Return the [x, y] coordinate for the center point of the cell that contains the specified text.  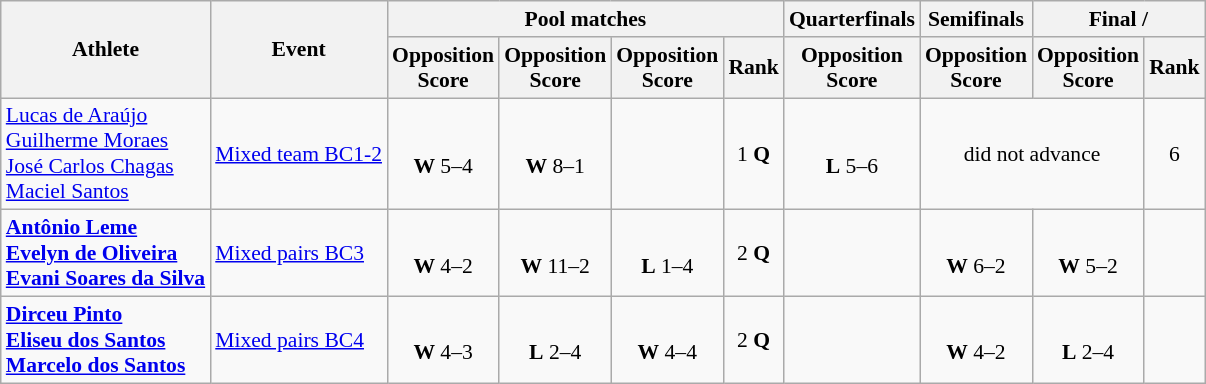
Event [298, 50]
W 11–2 [555, 254]
W 4–3 [443, 340]
Mixed pairs BC3 [298, 254]
Mixed team BC1-2 [298, 154]
Lucas de AraújoGuilherme MoraesJosé Carlos ChagasMaciel Santos [106, 154]
Pool matches [586, 19]
W 4–4 [667, 340]
Quarterfinals [852, 19]
Dirceu PintoEliseu dos SantosMarcelo dos Santos [106, 340]
L 1–4 [667, 254]
6 [1174, 154]
W 5–2 [1088, 254]
W 8–1 [555, 154]
Mixed pairs BC4 [298, 340]
Semifinals [976, 19]
1 Q [754, 154]
W 5–4 [443, 154]
Athlete [106, 50]
Antônio LemeEvelyn de OliveiraEvani Soares da Silva [106, 254]
Final / [1118, 19]
did not advance [1032, 154]
W 6–2 [976, 254]
L 5–6 [852, 154]
